Provide the (X, Y) coordinate of the cell's center where the given text is located.  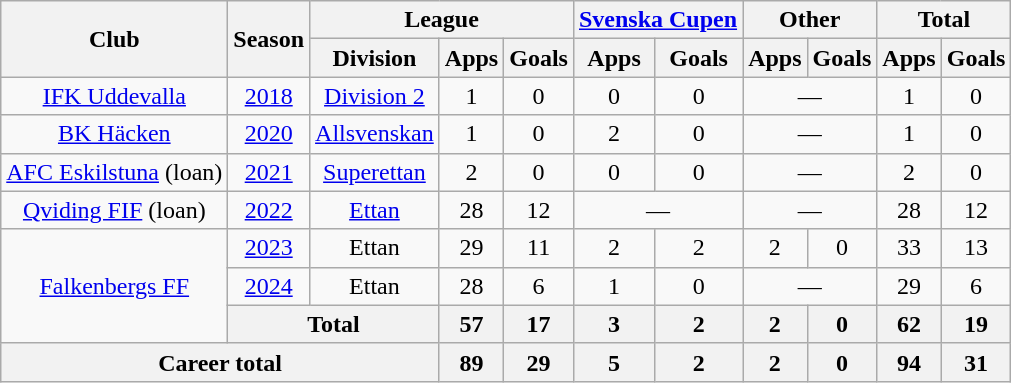
5 (614, 362)
Season (269, 39)
Club (114, 39)
Svenska Cupen (658, 20)
31 (976, 362)
AFC Eskilstuna (loan) (114, 172)
19 (976, 324)
89 (471, 362)
Superettan (375, 172)
Division 2 (375, 96)
BK Häcken (114, 134)
League (442, 20)
33 (909, 248)
Division (375, 58)
62 (909, 324)
Falkenbergs FF (114, 286)
3 (614, 324)
2023 (269, 248)
Other (810, 20)
2024 (269, 286)
Career total (220, 362)
2021 (269, 172)
2022 (269, 210)
94 (909, 362)
2020 (269, 134)
Allsvenskan (375, 134)
57 (471, 324)
11 (539, 248)
17 (539, 324)
Qviding FIF (loan) (114, 210)
IFK Uddevalla (114, 96)
2018 (269, 96)
13 (976, 248)
